Capture the cell that displays the provided text and extract its [X, Y] central coordinate. 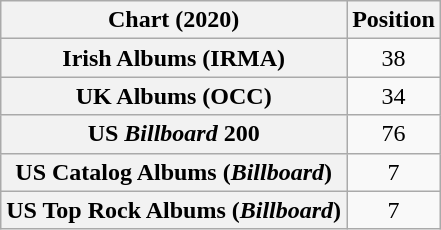
US Billboard 200 [174, 134]
Irish Albums (IRMA) [174, 58]
UK Albums (OCC) [174, 96]
38 [394, 58]
Chart (2020) [174, 20]
76 [394, 134]
34 [394, 96]
Position [394, 20]
US Catalog Albums (Billboard) [174, 172]
US Top Rock Albums (Billboard) [174, 210]
